Capture the cell that displays the provided text and extract its [x, y] central coordinate. 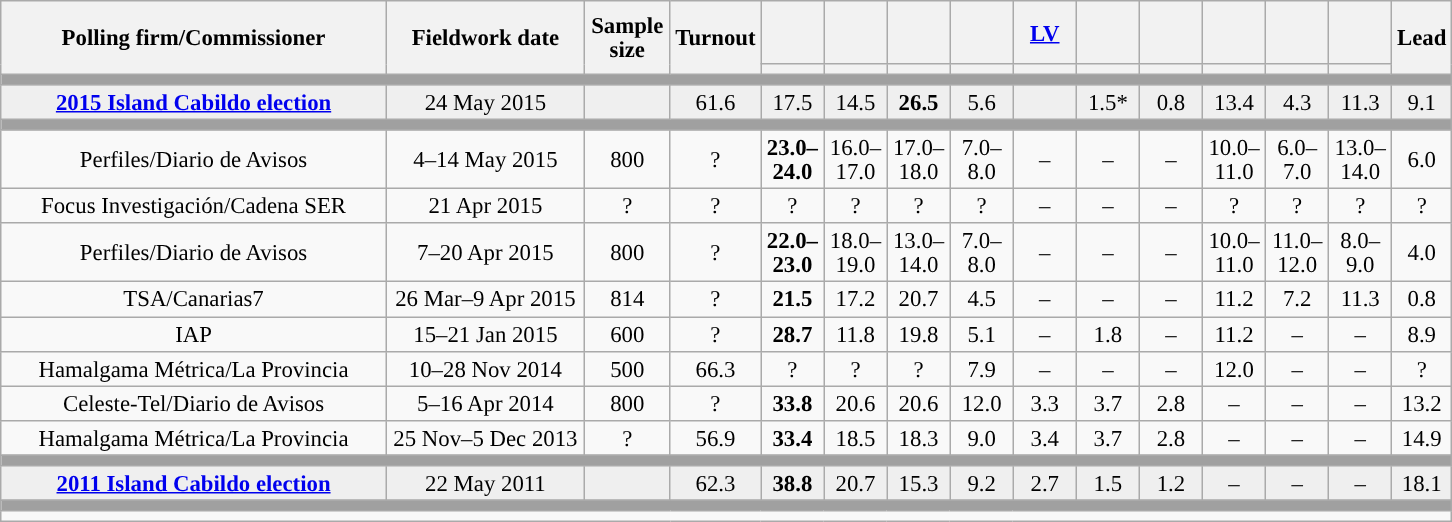
66.3 [716, 368]
11.0–12.0 [1298, 254]
4–14 May 2015 [485, 160]
5.6 [982, 102]
15.3 [918, 484]
2015 Island Cabildo election [194, 102]
1.8 [1108, 334]
17.5 [792, 102]
33.8 [792, 404]
15–21 Jan 2015 [485, 334]
9.1 [1422, 102]
19.8 [918, 334]
TSA/Canarias7 [194, 300]
61.6 [716, 102]
4.3 [1298, 102]
1.2 [1170, 484]
7–20 Apr 2015 [485, 254]
Celeste-Tel/Diario de Avisos [194, 404]
23.0–24.0 [792, 160]
18.5 [856, 438]
17.0–18.0 [918, 160]
4.5 [982, 300]
26 Mar–9 Apr 2015 [485, 300]
3.3 [1044, 404]
5.1 [982, 334]
14.9 [1422, 438]
1.5* [1108, 102]
16.0–17.0 [856, 160]
2011 Island Cabildo election [194, 484]
25 Nov–5 Dec 2013 [485, 438]
26.5 [918, 102]
13.4 [1234, 102]
22 May 2011 [485, 484]
9.0 [982, 438]
10–28 Nov 2014 [485, 368]
600 [627, 334]
56.9 [716, 438]
8.9 [1422, 334]
14.5 [856, 102]
38.8 [792, 484]
28.7 [792, 334]
Turnout [716, 38]
2.7 [1044, 484]
33.4 [792, 438]
5–16 Apr 2014 [485, 404]
24 May 2015 [485, 102]
Fieldwork date [485, 38]
9.2 [982, 484]
4.0 [1422, 254]
Polling firm/Commissioner [194, 38]
1.5 [1108, 484]
814 [627, 300]
18.3 [918, 438]
21.5 [792, 300]
13.2 [1422, 404]
Focus Investigación/Cadena SER [194, 206]
LV [1044, 32]
Lead [1422, 38]
18.0–19.0 [856, 254]
62.3 [716, 484]
IAP [194, 334]
6.0 [1422, 160]
3.4 [1044, 438]
18.1 [1422, 484]
17.2 [856, 300]
7.2 [1298, 300]
500 [627, 368]
6.0–7.0 [1298, 160]
Sample size [627, 38]
8.0–9.0 [1360, 254]
22.0–23.0 [792, 254]
21 Apr 2015 [485, 206]
7.9 [982, 368]
11.8 [856, 334]
